Output the [X, Y] coordinate of the center of the cell containing the given text.  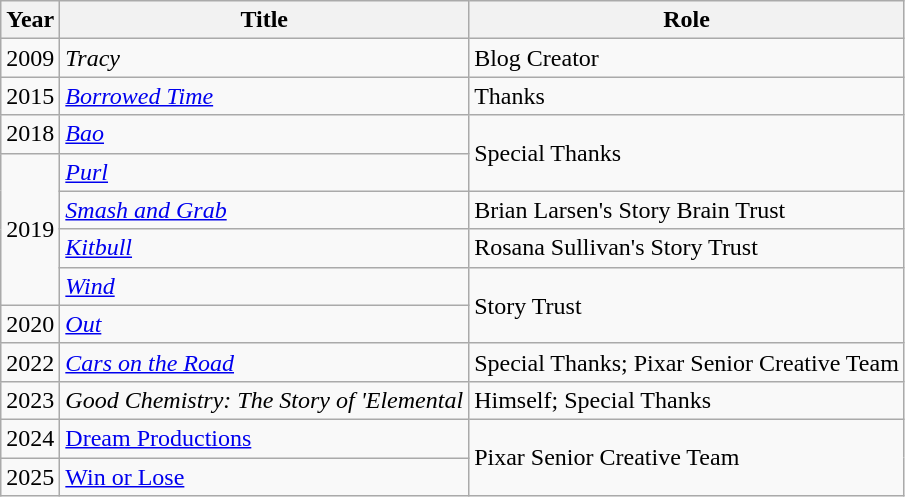
Brian Larsen's Story Brain Trust [687, 210]
Dream Productions [264, 438]
2019 [30, 229]
Thanks [687, 96]
Title [264, 20]
Role [687, 20]
2009 [30, 58]
Wind [264, 286]
Cars on the Road [264, 362]
Special Thanks; Pixar Senior Creative Team [687, 362]
Bao [264, 134]
Special Thanks [687, 153]
Blog Creator [687, 58]
2018 [30, 134]
Good Chemistry: The Story of 'Elemental [264, 400]
2022 [30, 362]
Kitbull [264, 248]
2024 [30, 438]
Borrowed Time [264, 96]
2023 [30, 400]
Win or Lose [264, 477]
Pixar Senior Creative Team [687, 457]
Out [264, 324]
2025 [30, 477]
Tracy [264, 58]
2020 [30, 324]
2015 [30, 96]
Smash and Grab [264, 210]
Year [30, 20]
Rosana Sullivan's Story Trust [687, 248]
Purl [264, 172]
Story Trust [687, 305]
Himself; Special Thanks [687, 400]
